Provide the [x, y] coordinate of the cell's center where the given text is located.  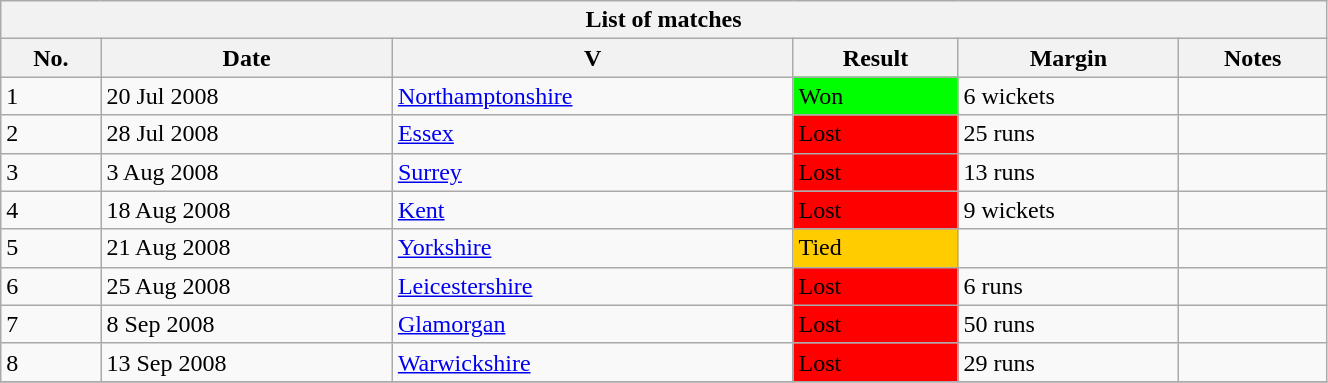
5 [51, 248]
Northamptonshire [592, 96]
No. [51, 58]
25 Aug 2008 [246, 286]
Surrey [592, 172]
V [592, 58]
Notes [1253, 58]
8 Sep 2008 [246, 324]
6 [51, 286]
Warwickshire [592, 362]
3 [51, 172]
Tied [876, 248]
29 runs [1068, 362]
4 [51, 210]
2 [51, 134]
13 Sep 2008 [246, 362]
Yorkshire [592, 248]
Essex [592, 134]
Result [876, 58]
8 [51, 362]
20 Jul 2008 [246, 96]
Margin [1068, 58]
Won [876, 96]
Date [246, 58]
50 runs [1068, 324]
21 Aug 2008 [246, 248]
18 Aug 2008 [246, 210]
6 runs [1068, 286]
Kent [592, 210]
28 Jul 2008 [246, 134]
3 Aug 2008 [246, 172]
List of matches [664, 20]
1 [51, 96]
7 [51, 324]
9 wickets [1068, 210]
Leicestershire [592, 286]
Glamorgan [592, 324]
6 wickets [1068, 96]
13 runs [1068, 172]
25 runs [1068, 134]
